Extract the [x, y] coordinate from the center of the cell holding the provided text.  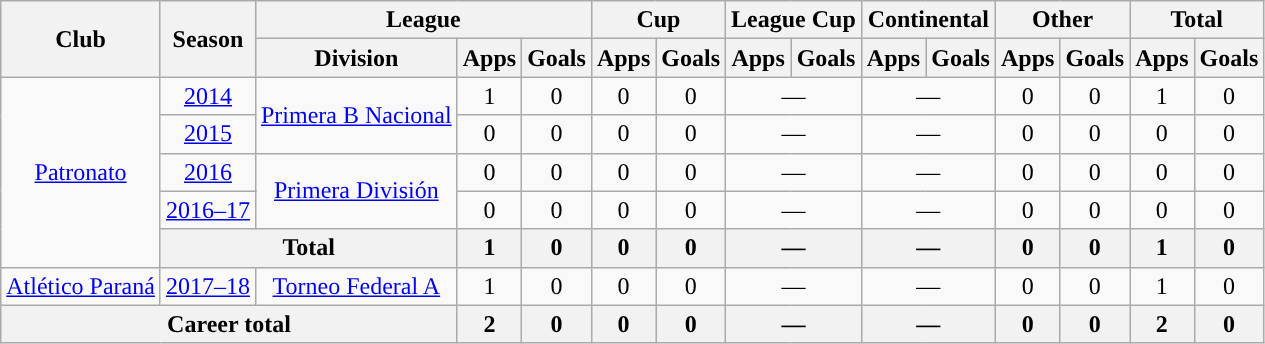
Torneo Federal A [356, 286]
Primera B Nacional [356, 115]
Continental [928, 20]
League Cup [794, 20]
League [423, 20]
2016 [208, 172]
2014 [208, 96]
Cup [658, 20]
Atlético Paraná [81, 286]
Club [81, 39]
Patronato [81, 172]
Other [1062, 20]
Division [356, 58]
2015 [208, 134]
Career total [229, 324]
2016–17 [208, 210]
Season [208, 39]
Primera División [356, 191]
2017–18 [208, 286]
